Provide the (X, Y) coordinate of the cell's center where the given text is located.  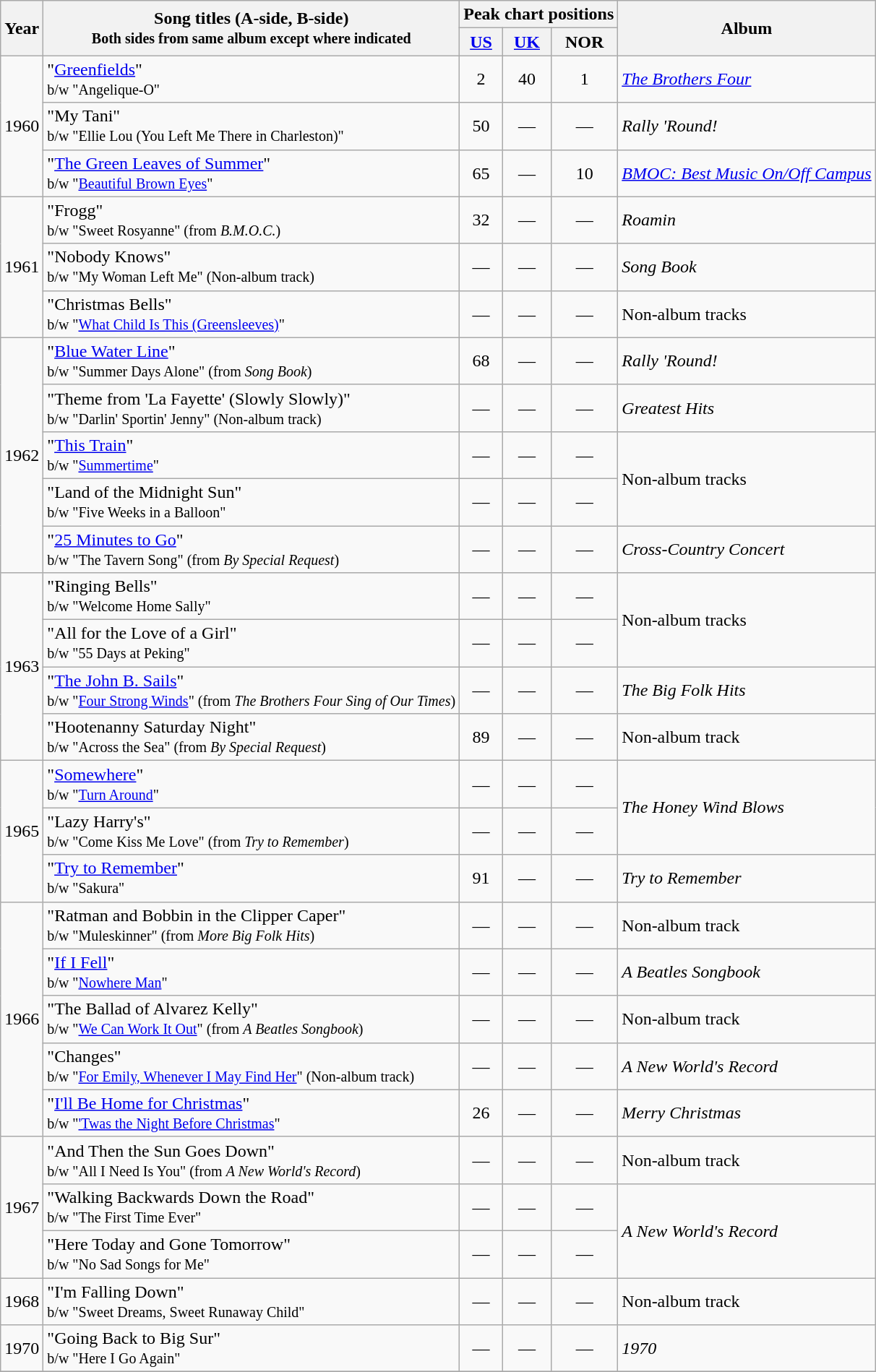
"25 Minutes to Go"b/w "The Tavern Song" (from By Special Request) (252, 549)
"Changes"b/w "For Emily, Whenever I May Find Her" (Non-album track) (252, 1066)
"Hootenanny Saturday Night"b/w "Across the Sea" (from By Special Request) (252, 737)
32 (481, 220)
"The Green Leaves of Summer"b/w "Beautiful Brown Eyes" (252, 173)
26 (481, 1113)
The Big Folk Hits (747, 691)
"Walking Backwards Down the Road"b/w "The First Time Ever" (252, 1207)
2 (481, 79)
68 (481, 361)
Merry Christmas (747, 1113)
"This Train"b/w "Summertime" (252, 455)
1965 (22, 831)
1 (585, 79)
"Lazy Harry's"b/w "Come Kiss Me Love" (from Try to Remember) (252, 831)
40 (526, 79)
"The Ballad of Alvarez Kelly"b/w "We Can Work It Out" (from A Beatles Songbook) (252, 1019)
1960 (22, 126)
"Somewhere"b/w "Turn Around" (252, 785)
"Ringing Bells"b/w "Welcome Home Sally" (252, 597)
Album (747, 28)
"I'll Be Home for Christmas"b/w "'Twas the Night Before Christmas" (252, 1113)
"All for the Love of a Girl"b/w "55 Days at Peking" (252, 643)
1967 (22, 1207)
NOR (585, 42)
"If I Fell"b/w "Nowhere Man" (252, 972)
"Here Today and Gone Tomorrow"b/w "No Sad Songs for Me" (252, 1254)
"I'm Falling Down"b/w "Sweet Dreams, Sweet Runaway Child" (252, 1300)
1962 (22, 455)
"And Then the Sun Goes Down"b/w "All I Need Is You" (from A New World's Record) (252, 1160)
1966 (22, 1019)
91 (481, 879)
Greatest Hits (747, 407)
10 (585, 173)
"Frogg"b/w "Sweet Rosyanne" (from B.M.O.C.) (252, 220)
UK (526, 42)
"Try to Remember"b/w "Sakura" (252, 879)
Peak chart positions (539, 14)
BMOC: Best Music On/Off Campus (747, 173)
Song titles (A-side, B-side)Both sides from same album except where indicated (252, 28)
Year (22, 28)
"Ratman and Bobbin in the Clipper Caper"b/w "Muleskinner" (from More Big Folk Hits) (252, 925)
89 (481, 737)
50 (481, 126)
65 (481, 173)
The Honey Wind Blows (747, 808)
Cross-Country Concert (747, 549)
Try to Remember (747, 879)
US (481, 42)
1968 (22, 1300)
The Brothers Four (747, 79)
A Beatles Songbook (747, 972)
"Theme from 'La Fayette' (Slowly Slowly)"b/w "Darlin' Sportin' Jenny" (Non-album track) (252, 407)
"Land of the Midnight Sun"b/w "Five Weeks in a Balloon" (252, 501)
"Christmas Bells"b/w "What Child Is This (Greensleeves)" (252, 314)
Song Book (747, 267)
"Greenfields"b/w "Angelique-O" (252, 79)
"Blue Water Line"b/w "Summer Days Alone" (from Song Book) (252, 361)
1961 (22, 267)
"My Tani"b/w "Ellie Lou (You Left Me There in Charleston)" (252, 126)
Roamin (747, 220)
"Nobody Knows"b/w "My Woman Left Me" (Non-album track) (252, 267)
"Going Back to Big Sur"b/w "Here I Go Again" (252, 1348)
1963 (22, 667)
"The John B. Sails"b/w "Four Strong Winds" (from The Brothers Four Sing of Our Times) (252, 691)
